Output the (X, Y) coordinate of the center of the cell containing the given text.  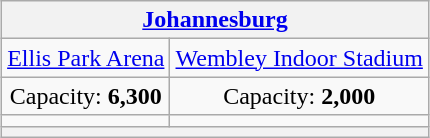
Capacity: 2,000 (299, 96)
Wembley Indoor Stadium (299, 58)
Johannesburg (216, 20)
Capacity: 6,300 (86, 96)
Ellis Park Arena (86, 58)
